Search for the cell housing the specified text and yield its (x, y) center coordinate. 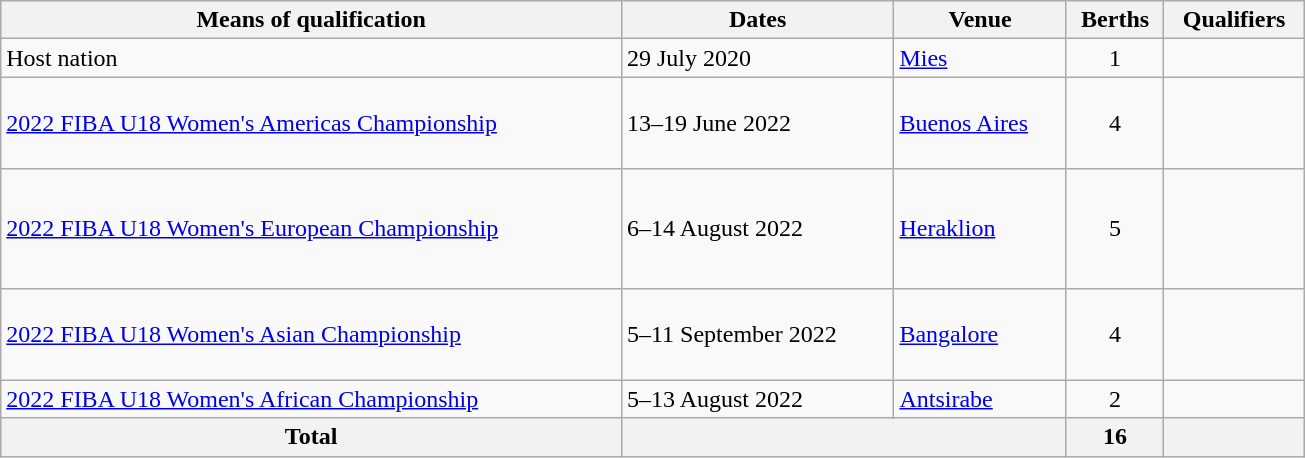
Bangalore (980, 334)
2 (1115, 399)
13–19 June 2022 (757, 123)
Means of qualification (312, 20)
6–14 August 2022 (757, 228)
2022 FIBA U18 Women's Americas Championship (312, 123)
5 (1115, 228)
Heraklion (980, 228)
Antsirabe (980, 399)
2022 FIBA U18 Women's Asian Championship (312, 334)
Buenos Aires (980, 123)
29 July 2020 (757, 58)
Total (312, 437)
Mies (980, 58)
Host nation (312, 58)
2022 FIBA U18 Women's European Championship (312, 228)
5–11 September 2022 (757, 334)
Berths (1115, 20)
Venue (980, 20)
16 (1115, 437)
2022 FIBA U18 Women's African Championship (312, 399)
1 (1115, 58)
5–13 August 2022 (757, 399)
Qualifiers (1234, 20)
Dates (757, 20)
